From the cell containing the given text, extract its center point as (x, y) coordinate. 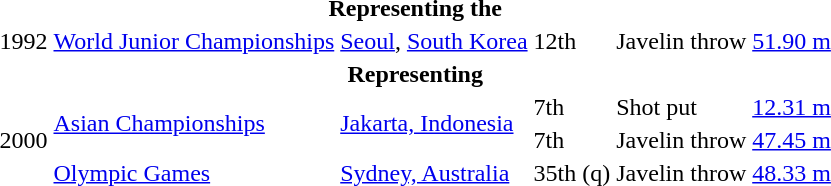
Asian Championships (194, 124)
Seoul, South Korea (434, 41)
World Junior Championships (194, 41)
12th (572, 41)
Shot put (682, 107)
Jakarta, Indonesia (434, 124)
